Extract the (X, Y) coordinate from the center of the cell holding the provided text.  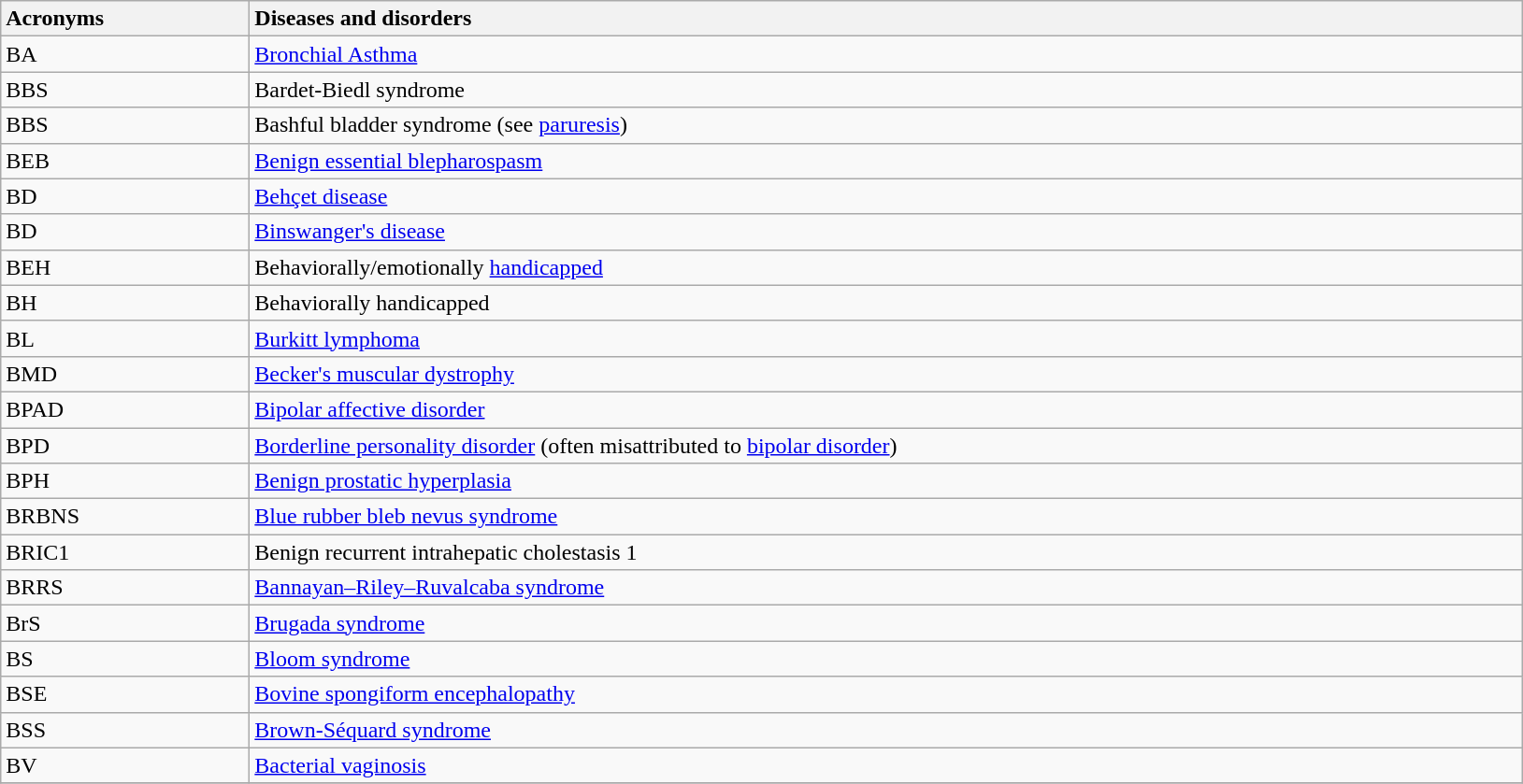
Binswanger's disease (886, 232)
Blue rubber bleb nevus syndrome (886, 517)
Becker's muscular dystrophy (886, 374)
BRBNS (125, 517)
BrS (125, 623)
Brown-Séquard syndrome (886, 730)
Brugada syndrome (886, 623)
Bannayan–Riley–Ruvalcaba syndrome (886, 588)
BH (125, 303)
Bloom syndrome (886, 659)
Bashful bladder syndrome (see paruresis) (886, 125)
BL (125, 338)
Behçet disease (886, 196)
Behaviorally handicapped (886, 303)
BSE (125, 694)
Burkitt lymphoma (886, 338)
Bronchial Asthma (886, 54)
BRRS (125, 588)
Benign recurrent intrahepatic cholestasis 1 (886, 552)
Diseases and disorders (886, 19)
Benign prostatic hyperplasia (886, 481)
BSS (125, 730)
BMD (125, 374)
BV (125, 765)
BEH (125, 267)
Bardet-Biedl syndrome (886, 90)
BPD (125, 446)
Bipolar affective disorder (886, 409)
Bacterial vaginosis (886, 765)
Benign essential blepharospasm (886, 161)
BPH (125, 481)
BEB (125, 161)
Borderline personality disorder (often misattributed to bipolar disorder) (886, 446)
Acronyms (125, 19)
BA (125, 54)
BRIC1 (125, 552)
Behaviorally/emotionally handicapped (886, 267)
Bovine spongiform encephalopathy (886, 694)
BS (125, 659)
BPAD (125, 409)
